Find where the given text appears and provide that cell's center as (x, y) coordinate. 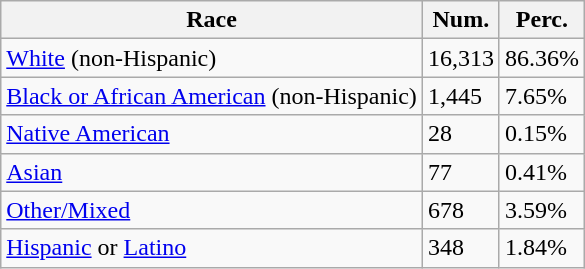
77 (460, 172)
1,445 (460, 96)
1.84% (542, 248)
Race (212, 20)
28 (460, 134)
0.15% (542, 134)
Native American (212, 134)
Black or African American (non-Hispanic) (212, 96)
678 (460, 210)
Num. (460, 20)
Asian (212, 172)
86.36% (542, 58)
16,313 (460, 58)
7.65% (542, 96)
Hispanic or Latino (212, 248)
3.59% (542, 210)
0.41% (542, 172)
Perc. (542, 20)
White (non-Hispanic) (212, 58)
348 (460, 248)
Other/Mixed (212, 210)
